Locate the cell with the specified text and output its (X, Y) center coordinate. 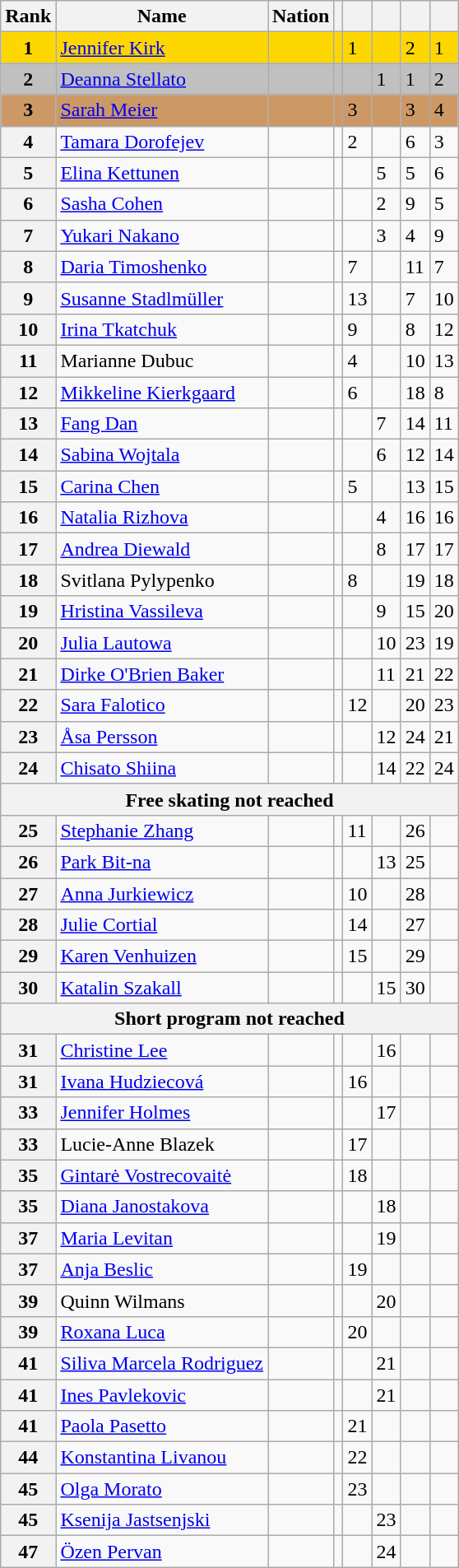
Chisato Shiina (162, 768)
Tamara Dorofejev (162, 142)
Anja Beslic (162, 1269)
Elina Kettunen (162, 173)
Stephanie Zhang (162, 831)
Ivana Hudziecová (162, 1082)
Short program not reached (229, 1019)
44 (28, 1458)
Mikkeline Kierkgaard (162, 393)
Diana Janostakova (162, 1207)
Sabina Wojtala (162, 455)
Carina Chen (162, 486)
Nation (301, 16)
Natalia Rizhova (162, 518)
Karen Venhuizen (162, 956)
Susanne Stadlmüller (162, 298)
Rank (28, 16)
Jennifer Kirk (162, 48)
Anna Jurkiewicz (162, 893)
Jennifer Holmes (162, 1113)
Christine Lee (162, 1050)
Katalin Szakall (162, 988)
Konstantina Livanou (162, 1458)
Julie Cortial (162, 925)
Roxana Luca (162, 1332)
47 (28, 1552)
Svitlana Pylypenko (162, 580)
Fang Dan (162, 424)
Daria Timoshenko (162, 267)
Ines Pavlekovic (162, 1395)
Maria Levitan (162, 1238)
Andrea Diewald (162, 549)
Quinn Wilmans (162, 1300)
Sarah Meier (162, 110)
Olga Morato (162, 1489)
Lucie-Anne Blazek (162, 1144)
Sara Falotico (162, 705)
Park Bit-na (162, 862)
Åsa Persson (162, 737)
Siliva Marcela Rodriguez (162, 1363)
Yukari Nakano (162, 235)
Dirke O'Brien Baker (162, 674)
Irina Tkatchuk (162, 329)
Deanna Stellato (162, 79)
Name (162, 16)
Hristina Vassileva (162, 612)
Free skating not reached (229, 799)
Özen Pervan (162, 1552)
Ksenija Jastsenjski (162, 1520)
Sasha Cohen (162, 204)
Gintarė Vostrecovaitė (162, 1175)
Julia Lautowa (162, 643)
Paola Pasetto (162, 1426)
Marianne Dubuc (162, 361)
